Scan for the cell matching the given text and deliver its (x, y) coordinate at center. 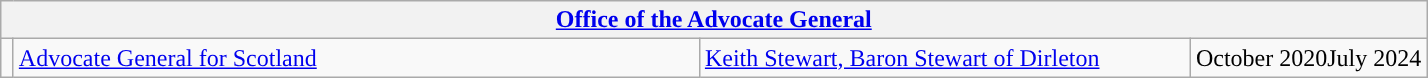
October 2020July 2024 (1308, 58)
Keith Stewart, Baron Stewart of Dirleton (944, 58)
Advocate General for Scotland (356, 58)
Office of the Advocate General (714, 20)
